Provide the [x, y] coordinate of the cell's center where the given text is located.  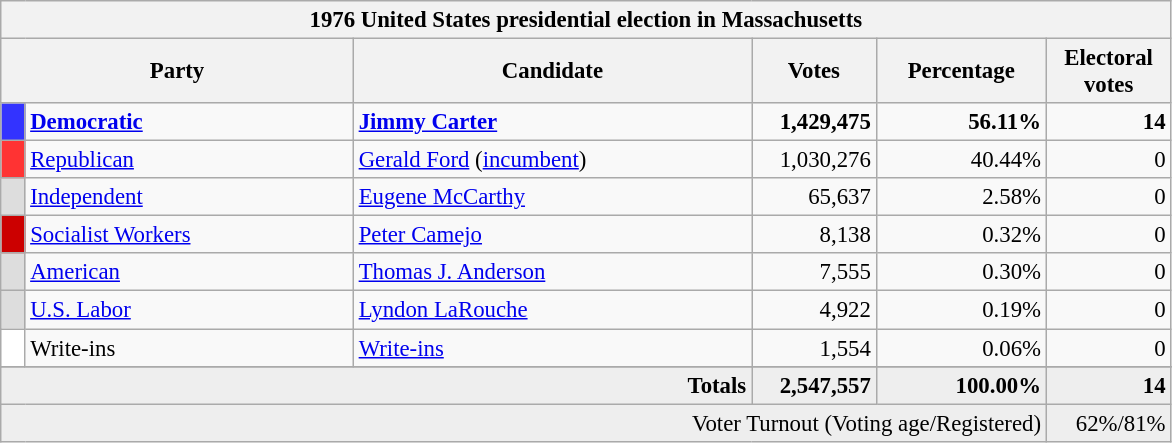
1,030,276 [814, 160]
Thomas J. Anderson [552, 273]
Party [178, 72]
1,429,475 [814, 122]
4,922 [814, 310]
Independent [189, 197]
Totals [376, 385]
62%/81% [1108, 423]
Republican [189, 160]
Gerald Ford (incumbent) [552, 160]
American [189, 273]
7,555 [814, 273]
56.11% [961, 122]
Percentage [961, 72]
Voter Turnout (Voting age/Registered) [524, 423]
2,547,557 [814, 385]
0.19% [961, 310]
Democratic [189, 122]
Jimmy Carter [552, 122]
Lyndon LaRouche [552, 310]
2.58% [961, 197]
8,138 [814, 235]
Eugene McCarthy [552, 197]
Socialist Workers [189, 235]
0.30% [961, 273]
1976 United States presidential election in Massachusetts [586, 20]
100.00% [961, 385]
Votes [814, 72]
0.06% [961, 348]
40.44% [961, 160]
U.S. Labor [189, 310]
Electoral votes [1108, 72]
1,554 [814, 348]
0.32% [961, 235]
Peter Camejo [552, 235]
Candidate [552, 72]
65,637 [814, 197]
